Search for the cell housing the specified text and yield its (x, y) center coordinate. 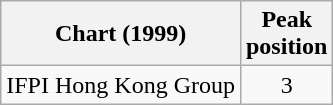
IFPI Hong Kong Group (121, 85)
3 (286, 85)
Peakposition (286, 34)
Chart (1999) (121, 34)
